Find where the given text appears and provide that cell's center as (X, Y) coordinate. 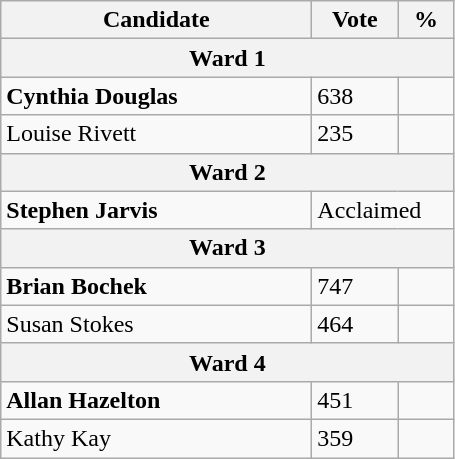
359 (355, 438)
Candidate (156, 20)
235 (355, 134)
Stephen Jarvis (156, 210)
747 (355, 286)
Acclaimed (383, 210)
% (426, 20)
Ward 2 (228, 172)
Cynthia Douglas (156, 96)
Ward 3 (228, 248)
Louise Rivett (156, 134)
Vote (355, 20)
Ward 4 (228, 362)
Brian Bochek (156, 286)
638 (355, 96)
464 (355, 324)
Ward 1 (228, 58)
Susan Stokes (156, 324)
451 (355, 400)
Allan Hazelton (156, 400)
Kathy Kay (156, 438)
